Determine the (x, y) coordinate at the center of the cell enclosing the given text.  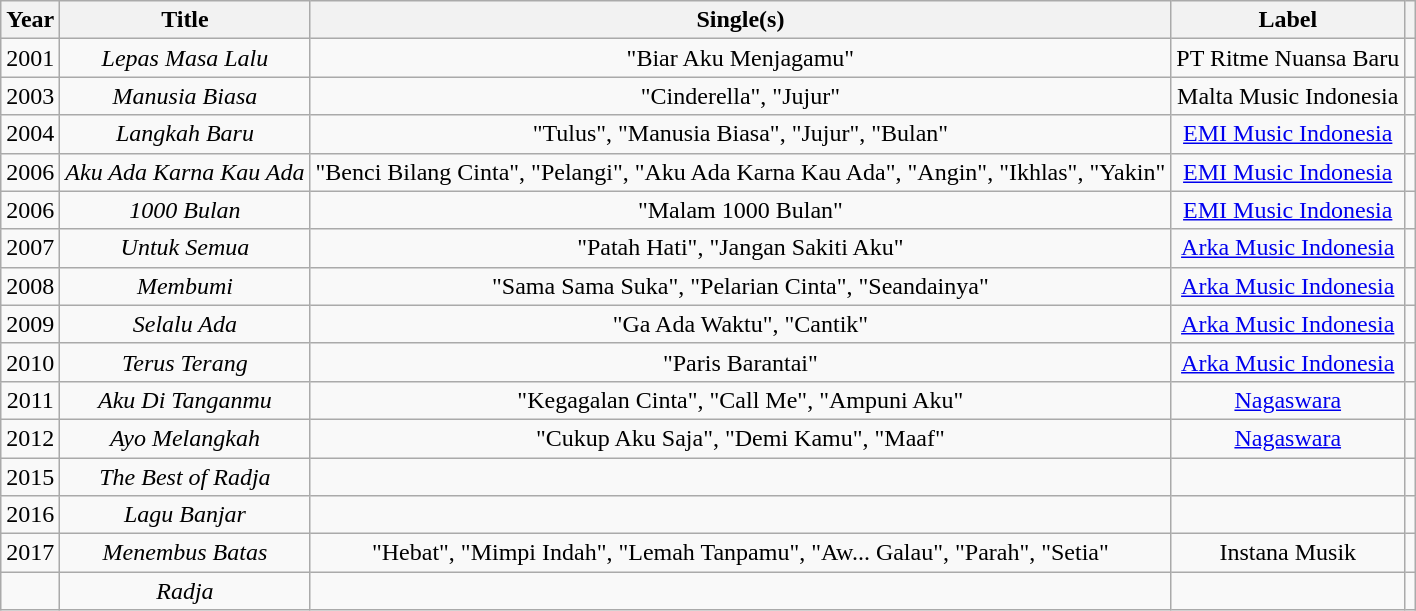
2016 (30, 515)
2009 (30, 324)
"Cukup Aku Saja", "Demi Kamu", "Maaf" (740, 438)
Label (1288, 20)
1000 Bulan (185, 210)
"Hebat", "Mimpi Indah", "Lemah Tanpamu", "Aw... Galau", "Parah", "Setia" (740, 553)
"Kegagalan Cinta", "Call Me", "Ampuni Aku" (740, 400)
Aku Ada Karna Kau Ada (185, 172)
Langkah Baru (185, 134)
2004 (30, 134)
"Cinderella", "Jujur" (740, 96)
"Paris Barantai" (740, 362)
Terus Terang (185, 362)
Lepas Masa Lalu (185, 58)
"Ga Ada Waktu", "Cantik" (740, 324)
Ayo Melangkah (185, 438)
Selalu Ada (185, 324)
PT Ritme Nuansa Baru (1288, 58)
Membumi (185, 286)
"Biar Aku Menjagamu" (740, 58)
"Benci Bilang Cinta", "Pelangi", "Aku Ada Karna Kau Ada", "Angin", "Ikhlas", "Yakin" (740, 172)
Single(s) (740, 20)
2003 (30, 96)
Menembus Batas (185, 553)
Untuk Semua (185, 248)
Lagu Banjar (185, 515)
2015 (30, 477)
2010 (30, 362)
Aku Di Tanganmu (185, 400)
2012 (30, 438)
2017 (30, 553)
Title (185, 20)
"Malam 1000 Bulan" (740, 210)
Malta Music Indonesia (1288, 96)
2007 (30, 248)
"Tulus", "Manusia Biasa", "Jujur", "Bulan" (740, 134)
"Sama Sama Suka", "Pelarian Cinta", "Seandainya" (740, 286)
2011 (30, 400)
Radja (185, 591)
Instana Musik (1288, 553)
Year (30, 20)
2008 (30, 286)
Manusia Biasa (185, 96)
"Patah Hati", "Jangan Sakiti Aku" (740, 248)
2001 (30, 58)
The Best of Radja (185, 477)
